Pinpoint the cell where the given text exists, returning its [X, Y] midpoint coordinate. 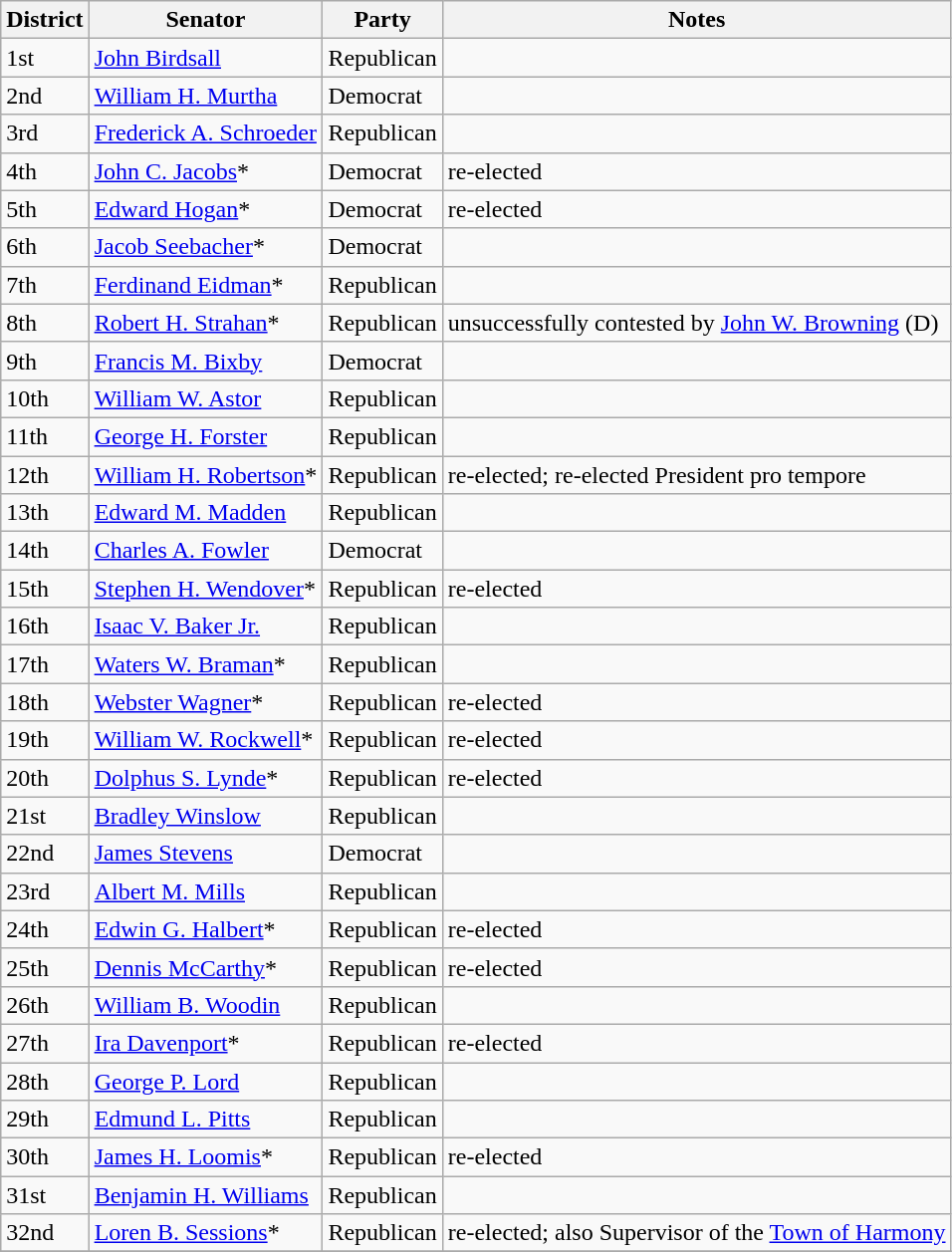
Bradley Winslow [205, 816]
28th [45, 1081]
22nd [45, 854]
15th [45, 589]
29th [45, 1120]
32nd [45, 1233]
8th [45, 323]
Robert H. Strahan* [205, 323]
Charles A. Fowler [205, 551]
12th [45, 475]
16th [45, 626]
Senator [205, 20]
Loren B. Sessions* [205, 1233]
27th [45, 1043]
William H. Murtha [205, 96]
Dolphus S. Lynde* [205, 778]
unsuccessfully contested by John W. Browning (D) [697, 323]
11th [45, 436]
James H. Loomis* [205, 1157]
Webster Wagner* [205, 702]
Edward Hogan* [205, 209]
23rd [45, 891]
Edmund L. Pitts [205, 1120]
Edward M. Madden [205, 513]
6th [45, 247]
Benjamin H. Williams [205, 1195]
1st [45, 58]
Albert M. Mills [205, 891]
3rd [45, 133]
18th [45, 702]
William B. Woodin [205, 1005]
Dennis McCarthy* [205, 967]
re-elected; also Supervisor of the Town of Harmony [697, 1233]
26th [45, 1005]
James Stevens [205, 854]
District [45, 20]
Notes [697, 20]
Stephen H. Wendover* [205, 589]
William W. Astor [205, 398]
14th [45, 551]
17th [45, 664]
19th [45, 740]
21st [45, 816]
Edwin G. Halbert* [205, 929]
24th [45, 929]
10th [45, 398]
5th [45, 209]
9th [45, 361]
2nd [45, 96]
Isaac V. Baker Jr. [205, 626]
4th [45, 171]
Jacob Seebacher* [205, 247]
Ferdinand Eidman* [205, 285]
31st [45, 1195]
William W. Rockwell* [205, 740]
Waters W. Braman* [205, 664]
Party [382, 20]
George H. Forster [205, 436]
William H. Robertson* [205, 475]
John C. Jacobs* [205, 171]
re-elected; re-elected President pro tempore [697, 475]
25th [45, 967]
John Birdsall [205, 58]
Frederick A. Schroeder [205, 133]
13th [45, 513]
Francis M. Bixby [205, 361]
7th [45, 285]
30th [45, 1157]
Ira Davenport* [205, 1043]
George P. Lord [205, 1081]
20th [45, 778]
